Output the [X, Y] coordinate of the center of the cell containing the given text.  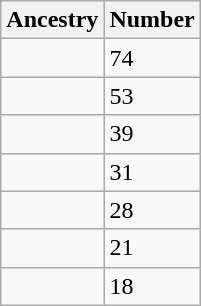
21 [152, 248]
74 [152, 58]
Ancestry [52, 20]
28 [152, 210]
Number [152, 20]
18 [152, 286]
53 [152, 96]
31 [152, 172]
39 [152, 134]
